Extract the (x, y) coordinate from the center of the cell holding the provided text.  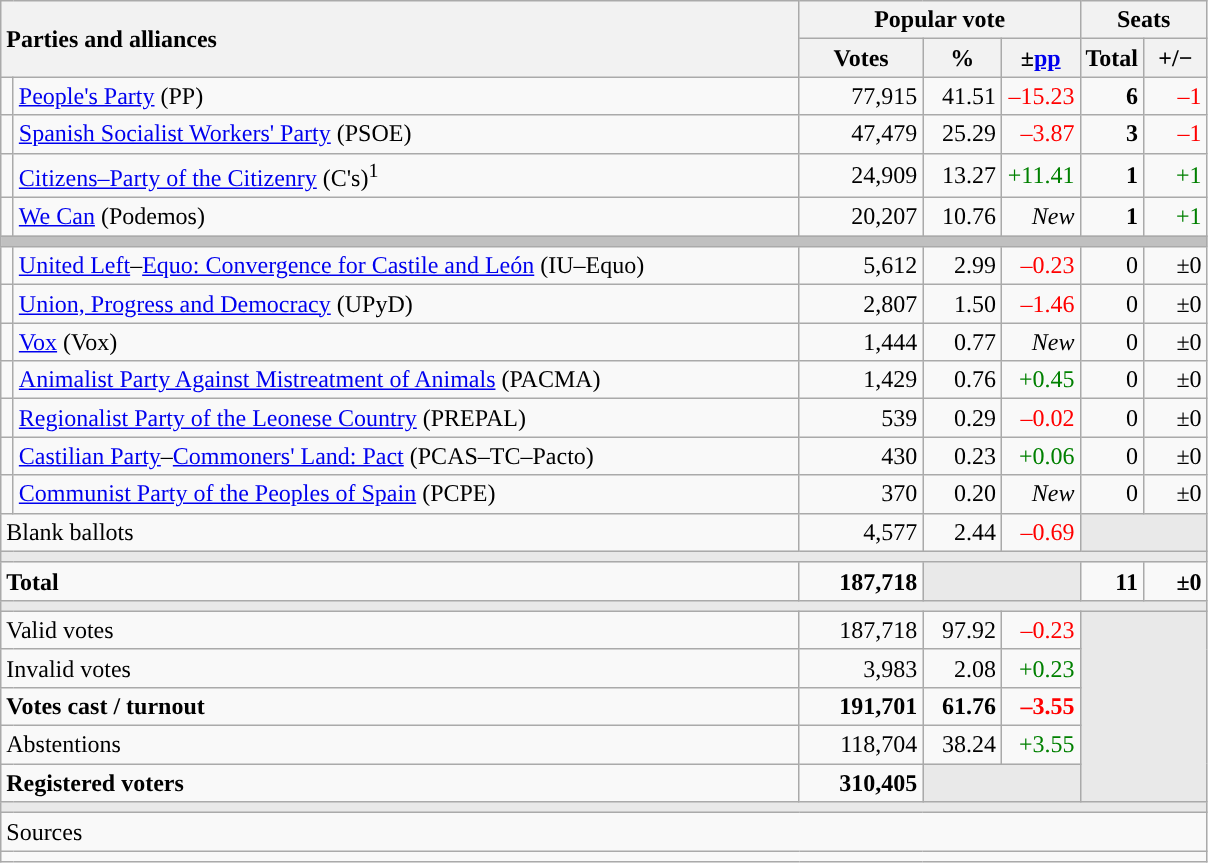
Votes cast / turnout (400, 706)
Castilian Party–Commoners' Land: Pact (PCAS–TC–Pacto) (406, 456)
77,915 (861, 96)
2.44 (962, 532)
97.92 (962, 630)
Invalid votes (400, 668)
6 (1112, 96)
4,577 (861, 532)
Registered voters (400, 783)
–0.02 (1040, 418)
+0.45 (1040, 380)
United Left–Equo: Convergence for Castile and León (IU–Equo) (406, 266)
430 (861, 456)
20,207 (861, 217)
+3.55 (1040, 745)
–3.87 (1040, 134)
–3.55 (1040, 706)
539 (861, 418)
47,479 (861, 134)
61.76 (962, 706)
370 (861, 494)
2.08 (962, 668)
Citizens–Party of the Citizenry (C's)1 (406, 176)
1,444 (861, 342)
+/− (1176, 58)
–15.23 (1040, 96)
0.76 (962, 380)
+0.23 (1040, 668)
0.20 (962, 494)
±pp (1040, 58)
1,429 (861, 380)
118,704 (861, 745)
41.51 (962, 96)
+11.41 (1040, 176)
5,612 (861, 266)
3 (1112, 134)
Abstentions (400, 745)
–1.46 (1040, 304)
25.29 (962, 134)
Animalist Party Against Mistreatment of Animals (PACMA) (406, 380)
People's Party (PP) (406, 96)
191,701 (861, 706)
Spanish Socialist Workers' Party (PSOE) (406, 134)
3,983 (861, 668)
2.99 (962, 266)
% (962, 58)
Parties and alliances (400, 39)
13.27 (962, 176)
Regionalist Party of the Leonese Country (PREPAL) (406, 418)
24,909 (861, 176)
10.76 (962, 217)
Vox (Vox) (406, 342)
Valid votes (400, 630)
310,405 (861, 783)
Votes (861, 58)
Seats (1144, 20)
2,807 (861, 304)
We Can (Podemos) (406, 217)
1.50 (962, 304)
Blank ballots (400, 532)
–0.69 (1040, 532)
38.24 (962, 745)
Union, Progress and Democracy (UPyD) (406, 304)
Popular vote (940, 20)
0.29 (962, 418)
Sources (604, 832)
0.23 (962, 456)
Communist Party of the Peoples of Spain (PCPE) (406, 494)
+0.06 (1040, 456)
0.77 (962, 342)
11 (1112, 581)
